Return [X, Y] of the center of cell containing provided text 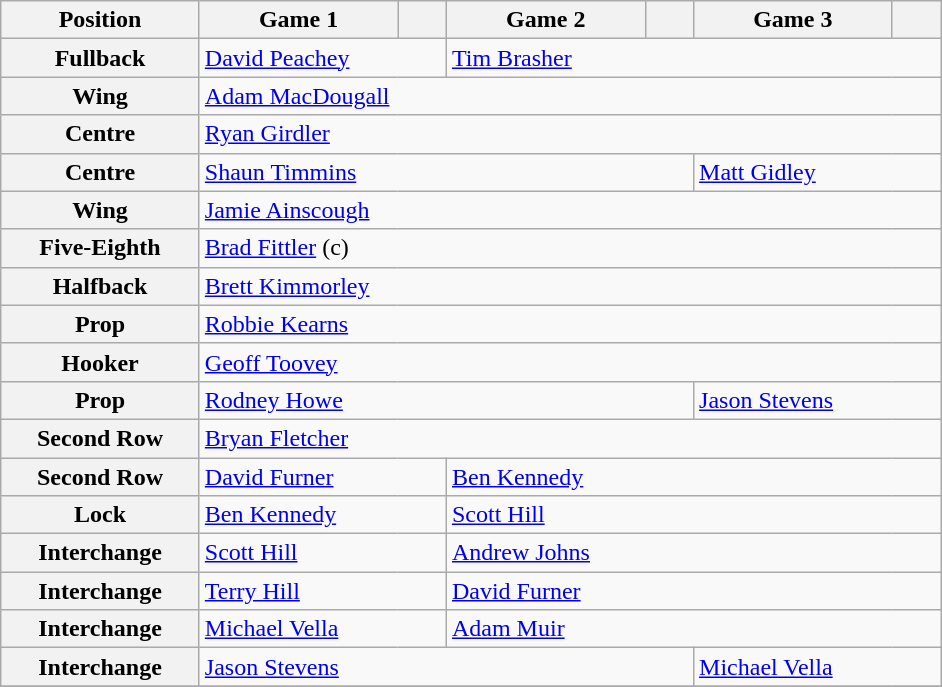
Jamie Ainscough [570, 210]
Adam Muir [693, 629]
Rodney Howe [446, 400]
Geoff Toovey [570, 362]
Position [100, 20]
David Peachey [322, 58]
Game 3 [794, 20]
Halfback [100, 286]
Hooker [100, 362]
Fullback [100, 58]
Bryan Fletcher [570, 438]
Tim Brasher [693, 58]
Brad Fittler (c) [570, 248]
Adam MacDougall [570, 96]
Game 2 [546, 20]
Terry Hill [322, 591]
Five-Eighth [100, 248]
Matt Gidley [818, 172]
Andrew Johns [693, 553]
Ryan Girdler [570, 134]
Shaun Timmins [446, 172]
Lock [100, 515]
Robbie Kearns [570, 324]
Game 1 [298, 20]
Brett Kimmorley [570, 286]
